Pinpoint the cell where the given text exists, returning its (x, y) midpoint coordinate. 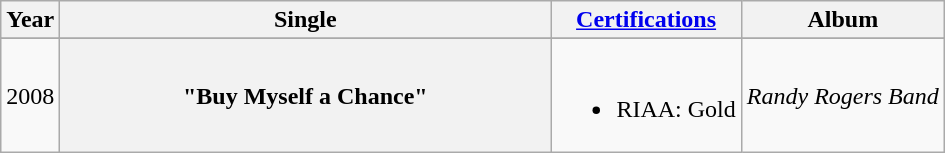
Single (306, 20)
Certifications (646, 20)
RIAA: Gold (646, 96)
Randy Rogers Band (842, 96)
Album (842, 20)
2008 (30, 96)
Year (30, 20)
"Buy Myself a Chance" (306, 96)
